Provide the [X, Y] coordinate of the cell's center where the given text is located.  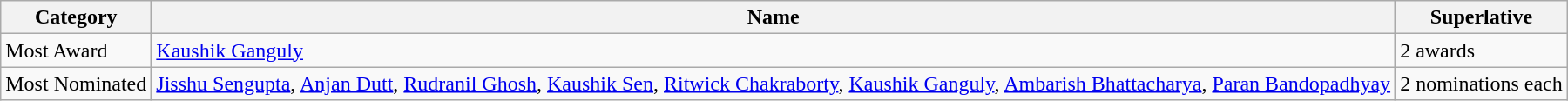
Superlative [1482, 17]
Most Award [77, 50]
2 awards [1482, 50]
Jisshu Sengupta, Anjan Dutt, Rudranil Ghosh, Kaushik Sen, Ritwick Chakraborty, Kaushik Ganguly, Ambarish Bhattacharya, Paran Bandopadhyay [774, 84]
Most Nominated [77, 84]
Kaushik Ganguly [774, 50]
2 nominations each [1482, 84]
Name [774, 17]
Category [77, 17]
